Determine the (X, Y) coordinate at the center of the cell enclosing the given text.  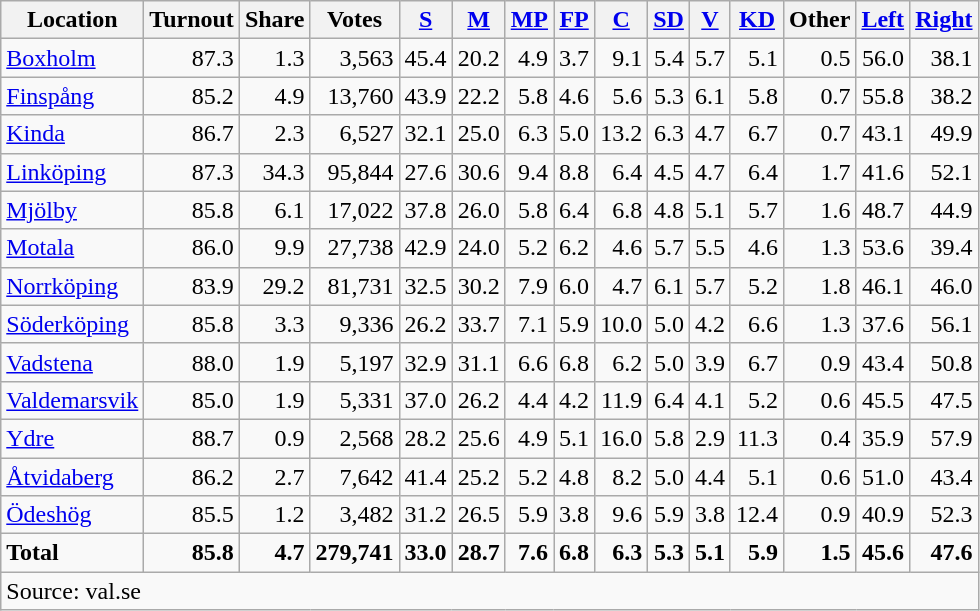
Right (944, 20)
52.1 (944, 172)
0.4 (820, 438)
9,336 (354, 324)
44.9 (944, 210)
24.0 (478, 248)
S (426, 20)
32.1 (426, 134)
1.8 (820, 286)
9.6 (622, 515)
53.6 (883, 248)
Kinda (72, 134)
FP (574, 20)
9.9 (274, 248)
37.6 (883, 324)
Mjölby (72, 210)
52.3 (944, 515)
43.1 (883, 134)
86.2 (192, 477)
2.7 (274, 477)
28.7 (478, 553)
5.4 (669, 58)
45.4 (426, 58)
3,563 (354, 58)
2,568 (354, 438)
Boxholm (72, 58)
3.9 (710, 362)
Ödeshög (72, 515)
2.9 (710, 438)
4.5 (669, 172)
M (478, 20)
Votes (354, 20)
6.0 (574, 286)
85.0 (192, 400)
16.0 (622, 438)
47.6 (944, 553)
38.1 (944, 58)
86.0 (192, 248)
34.3 (274, 172)
Ydre (72, 438)
42.9 (426, 248)
33.0 (426, 553)
49.9 (944, 134)
32.9 (426, 362)
37.0 (426, 400)
30.2 (478, 286)
Finspång (72, 96)
48.7 (883, 210)
46.0 (944, 286)
Left (883, 20)
C (622, 20)
Share (274, 20)
46.1 (883, 286)
V (710, 20)
95,844 (354, 172)
33.7 (478, 324)
0.5 (820, 58)
88.7 (192, 438)
22.2 (478, 96)
20.2 (478, 58)
4.1 (710, 400)
31.1 (478, 362)
3.3 (274, 324)
5,197 (354, 362)
41.6 (883, 172)
3.7 (574, 58)
1.6 (820, 210)
Söderköping (72, 324)
Motala (72, 248)
86.7 (192, 134)
88.0 (192, 362)
56.1 (944, 324)
83.9 (192, 286)
26.5 (478, 515)
57.9 (944, 438)
40.9 (883, 515)
6,527 (354, 134)
Turnout (192, 20)
32.5 (426, 286)
9.4 (529, 172)
31.2 (426, 515)
55.8 (883, 96)
43.9 (426, 96)
35.9 (883, 438)
7.1 (529, 324)
5,331 (354, 400)
1.2 (274, 515)
Vadstena (72, 362)
47.5 (944, 400)
85.5 (192, 515)
5.5 (710, 248)
27.6 (426, 172)
MP (529, 20)
8.8 (574, 172)
26.0 (478, 210)
29.2 (274, 286)
25.2 (478, 477)
Åtvidaberg (72, 477)
11.3 (756, 438)
25.0 (478, 134)
51.0 (883, 477)
45.6 (883, 553)
5.6 (622, 96)
7,642 (354, 477)
1.7 (820, 172)
279,741 (354, 553)
11.9 (622, 400)
10.0 (622, 324)
Location (72, 20)
41.4 (426, 477)
56.0 (883, 58)
27,738 (354, 248)
SD (669, 20)
81,731 (354, 286)
Source: val.se (490, 591)
7.6 (529, 553)
50.8 (944, 362)
13,760 (354, 96)
Linköping (72, 172)
85.2 (192, 96)
25.6 (478, 438)
39.4 (944, 248)
Other (820, 20)
7.9 (529, 286)
30.6 (478, 172)
Valdemarsvik (72, 400)
Norrköping (72, 286)
28.2 (426, 438)
17,022 (354, 210)
Total (72, 553)
12.4 (756, 515)
8.2 (622, 477)
2.3 (274, 134)
45.5 (883, 400)
38.2 (944, 96)
KD (756, 20)
1.5 (820, 553)
37.8 (426, 210)
13.2 (622, 134)
9.1 (622, 58)
3,482 (354, 515)
